Return the [x, y] coordinate for the center point of the cell that contains the specified text.  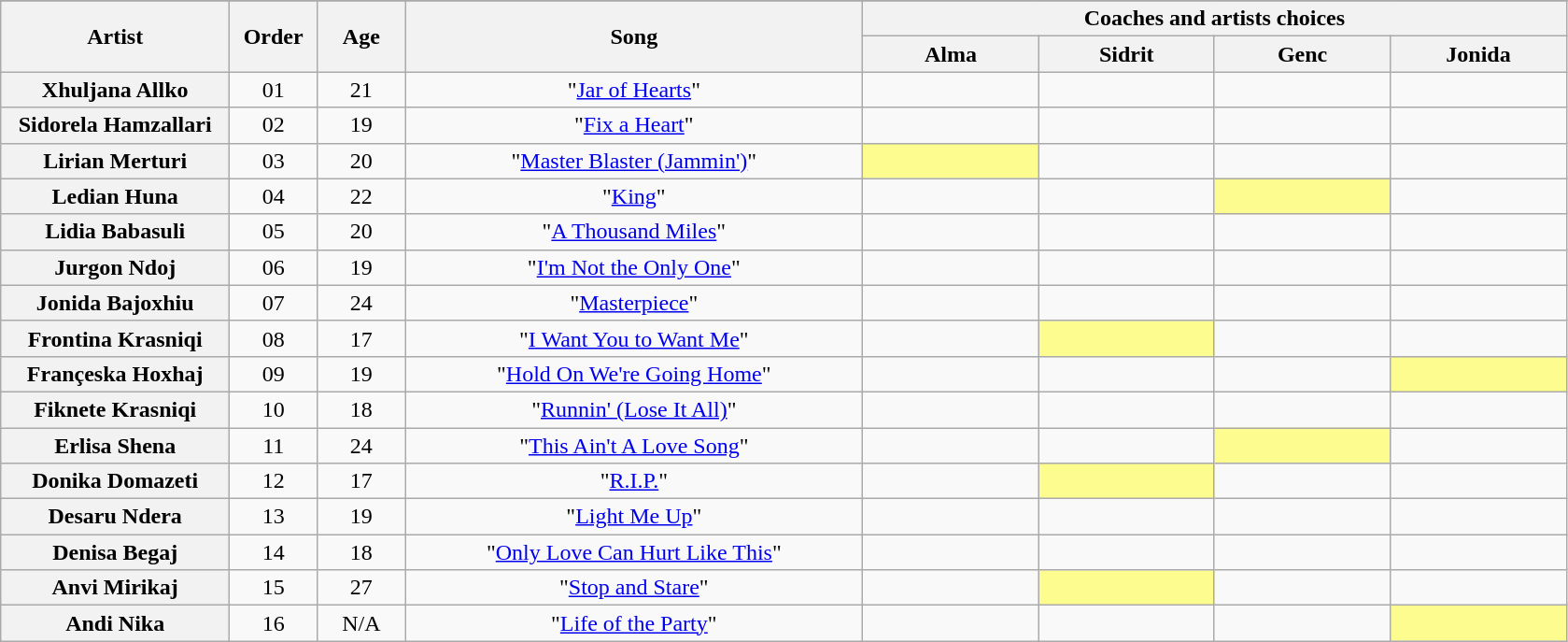
"I Want You to Want Me" [634, 338]
Sidrit [1126, 54]
05 [274, 232]
N/A [361, 623]
Jurgon Ndoj [116, 267]
02 [274, 125]
01 [274, 90]
22 [361, 196]
"Hold On We're Going Home" [634, 374]
"I'm Not the Only One" [634, 267]
Lirian Merturi [116, 161]
16 [274, 623]
04 [274, 196]
21 [361, 90]
Frontina Krasniqi [116, 338]
"Jar of Hearts" [634, 90]
Order [274, 36]
Donika Domazeti [116, 481]
Sidorela Hamzallari [116, 125]
Françeska Hoxhaj [116, 374]
15 [274, 588]
"Masterpiece" [634, 303]
"Runnin' (Lose It All)" [634, 409]
Artist [116, 36]
07 [274, 303]
Genc [1302, 54]
Age [361, 36]
"This Ain't A Love Song" [634, 446]
09 [274, 374]
"Only Love Can Hurt Like This" [634, 552]
Xhuljana Allko [116, 90]
Anvi Mirikaj [116, 588]
Alma [951, 54]
10 [274, 409]
06 [274, 267]
08 [274, 338]
"Master Blaster (Jammin')" [634, 161]
14 [274, 552]
"Fix a Heart" [634, 125]
11 [274, 446]
27 [361, 588]
"Light Me Up" [634, 517]
"A Thousand Miles" [634, 232]
Jonida Bajoxhiu [116, 303]
"Life of the Party" [634, 623]
Fiknete Krasniqi [116, 409]
12 [274, 481]
03 [274, 161]
"Stop and Stare" [634, 588]
Song [634, 36]
"R.I.P." [634, 481]
Andi Nika [116, 623]
Lidia Babasuli [116, 232]
13 [274, 517]
Denisa Begaj [116, 552]
"King" [634, 196]
Coaches and artists choices [1215, 19]
Ledian Huna [116, 196]
Erlisa Shena [116, 446]
Desaru Ndera [116, 517]
Jonida [1478, 54]
